Scan for the cell matching the given text and deliver its (X, Y) coordinate at center. 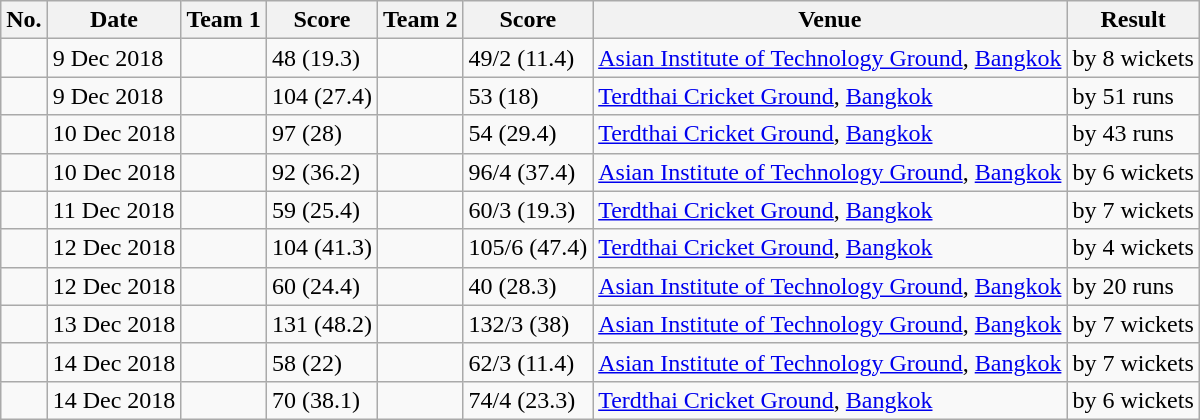
104 (41.3) (322, 248)
No. (24, 20)
131 (48.2) (322, 324)
60 (24.4) (322, 286)
by 51 runs (1133, 96)
40 (28.3) (528, 286)
74/4 (23.3) (528, 400)
Venue (830, 20)
60/3 (19.3) (528, 210)
Date (114, 20)
Team 2 (420, 20)
54 (29.4) (528, 134)
104 (27.4) (322, 96)
by 4 wickets (1133, 248)
13 Dec 2018 (114, 324)
92 (36.2) (322, 172)
97 (28) (322, 134)
by 8 wickets (1133, 58)
70 (38.1) (322, 400)
59 (25.4) (322, 210)
Team 1 (224, 20)
49/2 (11.4) (528, 58)
132/3 (38) (528, 324)
58 (22) (322, 362)
62/3 (11.4) (528, 362)
48 (19.3) (322, 58)
by 43 runs (1133, 134)
53 (18) (528, 96)
by 20 runs (1133, 286)
105/6 (47.4) (528, 248)
11 Dec 2018 (114, 210)
Result (1133, 20)
96/4 (37.4) (528, 172)
